Identify which cell holds the provided text, then report its (x, y) central coordinate. 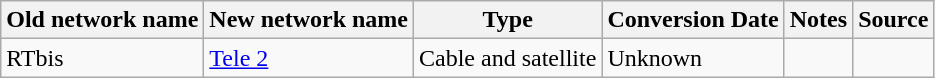
Conversion Date (693, 20)
Tele 2 (309, 58)
Cable and satellite (508, 58)
Type (508, 20)
RTbis (102, 58)
Unknown (693, 58)
New network name (309, 20)
Old network name (102, 20)
Notes (818, 20)
Source (894, 20)
